Provide the [X, Y] coordinate of the cell's center where the given text is located.  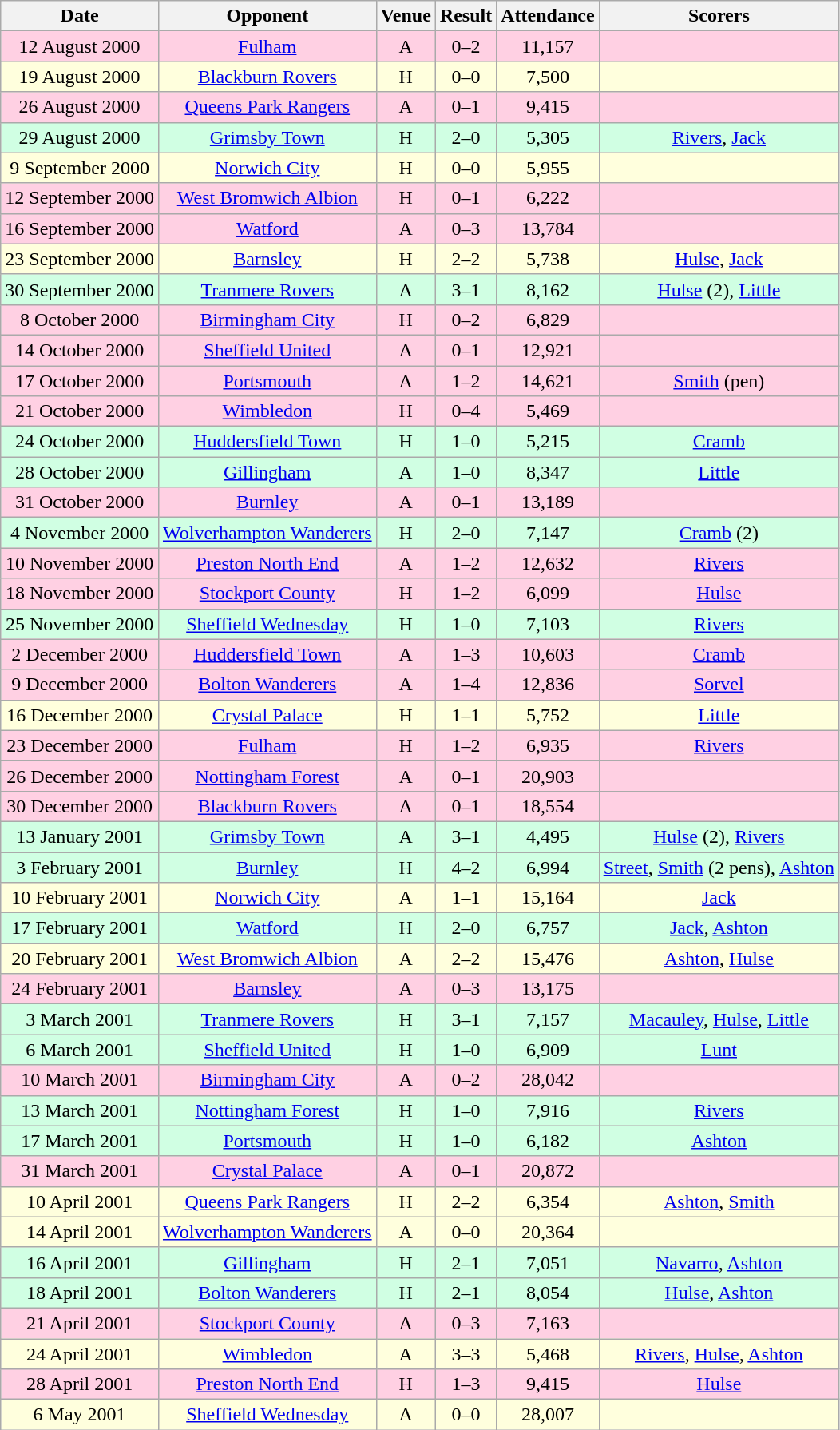
18 April 2001 [80, 1293]
20,364 [548, 1232]
14 April 2001 [80, 1232]
14,621 [548, 381]
Smith (pen) [719, 381]
16 April 2001 [80, 1262]
2 December 2000 [80, 654]
6,099 [548, 594]
17 March 2001 [80, 1141]
6,935 [548, 745]
7,103 [548, 624]
Lunt [719, 1050]
7,051 [548, 1262]
30 September 2000 [80, 289]
13,175 [548, 989]
13,784 [548, 228]
Ashton [719, 1141]
24 October 2000 [80, 442]
Scorers [719, 16]
5,305 [548, 137]
13 March 2001 [80, 1110]
25 November 2000 [80, 624]
10 February 2001 [80, 898]
21 October 2000 [80, 411]
24 February 2001 [80, 989]
5,738 [548, 259]
17 October 2000 [80, 381]
12 August 2000 [80, 46]
6 May 2001 [80, 1415]
6,757 [548, 928]
Hulse, Jack [719, 259]
10 April 2001 [80, 1202]
6,354 [548, 1202]
5,215 [548, 442]
Ashton, Smith [719, 1202]
18 November 2000 [80, 594]
Street, Smith (2 pens), Ashton [719, 867]
24 April 2001 [80, 1354]
16 December 2000 [80, 715]
5,955 [548, 168]
Rivers, Jack [719, 137]
12 September 2000 [80, 198]
Rivers, Hulse, Ashton [719, 1354]
7,147 [548, 533]
Date [80, 16]
30 December 2000 [80, 806]
11,157 [548, 46]
18,554 [548, 806]
Cramb (2) [719, 533]
Navarro, Ashton [719, 1262]
4 November 2000 [80, 533]
26 December 2000 [80, 776]
8,347 [548, 472]
4–2 [466, 867]
6,182 [548, 1141]
13 January 2001 [80, 836]
Venue [406, 16]
6 March 2001 [80, 1050]
Jack, Ashton [719, 928]
19 August 2000 [80, 77]
17 February 2001 [80, 928]
26 August 2000 [80, 107]
31 October 2000 [80, 502]
3–3 [466, 1354]
Jack [719, 898]
Hulse (2), Little [719, 289]
23 December 2000 [80, 745]
Ashton, Hulse [719, 959]
6,829 [548, 320]
21 April 2001 [80, 1323]
20 February 2001 [80, 959]
10 March 2001 [80, 1080]
5,468 [548, 1354]
6,994 [548, 867]
5,469 [548, 411]
6,222 [548, 198]
Opponent [267, 16]
3 February 2001 [80, 867]
29 August 2000 [80, 137]
Hulse, Ashton [719, 1293]
6,909 [548, 1050]
Macauley, Hulse, Little [719, 1019]
10 November 2000 [80, 563]
28 October 2000 [80, 472]
15,164 [548, 898]
8,162 [548, 289]
Hulse (2), Rivers [719, 836]
12,921 [548, 350]
7,157 [548, 1019]
12,632 [548, 563]
28,042 [548, 1080]
8 October 2000 [80, 320]
4,495 [548, 836]
16 September 2000 [80, 228]
Attendance [548, 16]
0–4 [466, 411]
Result [466, 16]
8,054 [548, 1293]
10,603 [548, 654]
1–4 [466, 685]
28 April 2001 [80, 1384]
3 March 2001 [80, 1019]
7,500 [548, 77]
9 September 2000 [80, 168]
13,189 [548, 502]
31 March 2001 [80, 1171]
20,903 [548, 776]
Sorvel [719, 685]
5,752 [548, 715]
28,007 [548, 1415]
20,872 [548, 1171]
7,916 [548, 1110]
14 October 2000 [80, 350]
23 September 2000 [80, 259]
9 December 2000 [80, 685]
7,163 [548, 1323]
15,476 [548, 959]
12,836 [548, 685]
